Return [X, Y] of the center of cell containing provided text 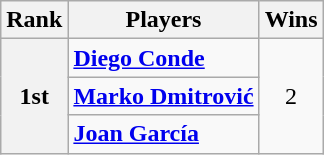
Joan García [164, 134]
Players [164, 20]
Marko Dmitrović [164, 96]
Rank [34, 20]
2 [291, 96]
1st [34, 96]
Wins [291, 20]
Diego Conde [164, 58]
